Capture the cell that displays the provided text and extract its (X, Y) central coordinate. 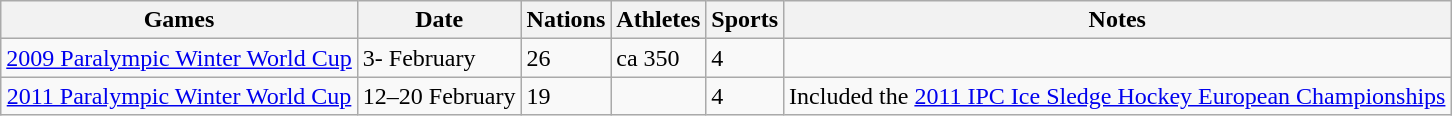
2011 Paralympic Winter World Cup (180, 96)
3- February (439, 58)
ca 350 (658, 58)
Athletes (658, 20)
Date (439, 20)
12–20 February (439, 96)
Notes (1118, 20)
2009 Paralympic Winter World Cup (180, 58)
Included the 2011 IPC Ice Sledge Hockey European Championships (1118, 96)
Games (180, 20)
19 (566, 96)
Sports (745, 20)
26 (566, 58)
Nations (566, 20)
